Pinpoint the cell where the given text exists, returning its (x, y) midpoint coordinate. 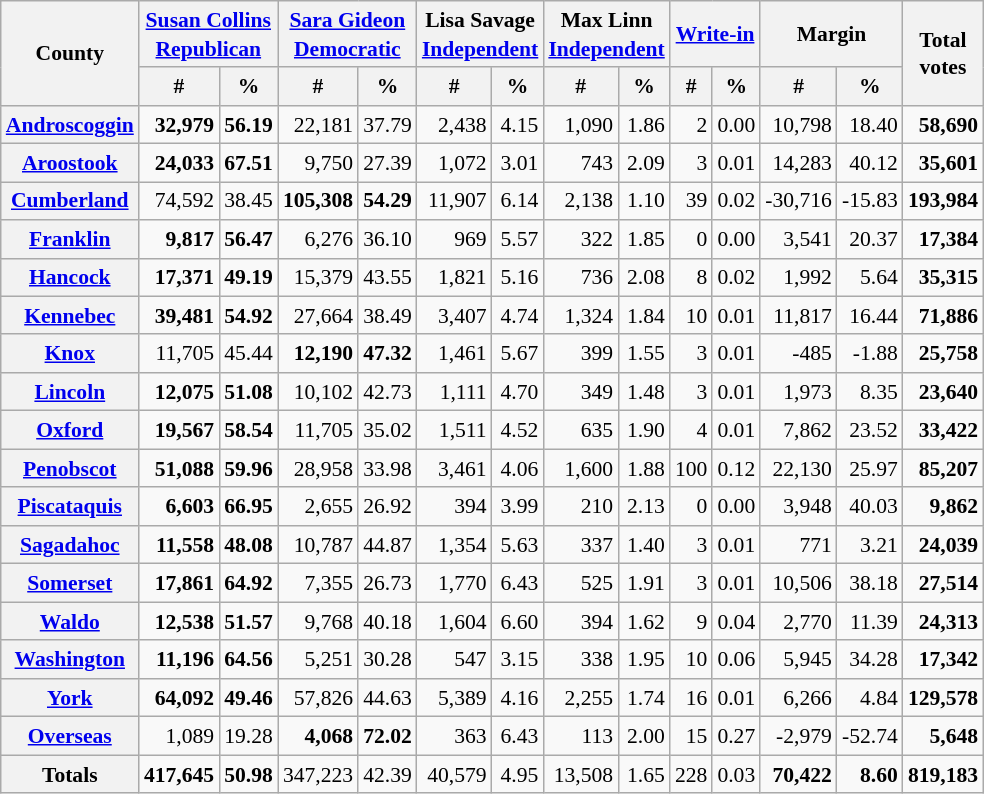
3.21 (870, 545)
1.48 (644, 392)
64,092 (179, 698)
129,578 (943, 698)
5,945 (798, 659)
42.73 (388, 392)
67.51 (248, 163)
9,750 (318, 163)
27.39 (388, 163)
1.65 (644, 774)
819,183 (943, 774)
42.39 (388, 774)
72.02 (388, 736)
1,992 (798, 277)
33.98 (388, 468)
7,355 (318, 583)
17,861 (179, 583)
10,102 (318, 392)
4.70 (518, 392)
26.73 (388, 583)
49.19 (248, 277)
363 (454, 736)
349 (580, 392)
5.67 (518, 354)
1.95 (644, 659)
50.98 (248, 774)
2,138 (580, 201)
23,640 (943, 392)
2.13 (644, 507)
1.86 (644, 125)
1,324 (580, 316)
37.79 (388, 125)
1,111 (454, 392)
2.08 (644, 277)
36.10 (388, 239)
17,342 (943, 659)
7,862 (798, 430)
8 (692, 277)
11,196 (179, 659)
71,886 (943, 316)
Hancock (70, 277)
0.27 (736, 736)
2.09 (644, 163)
5,251 (318, 659)
38.49 (388, 316)
24,313 (943, 621)
736 (580, 277)
322 (580, 239)
3,407 (454, 316)
9,817 (179, 239)
18.40 (870, 125)
13,508 (580, 774)
Franklin (70, 239)
2 (692, 125)
210 (580, 507)
Cumberland (70, 201)
County (70, 53)
27,514 (943, 583)
24,039 (943, 545)
Susan CollinsRepublican (208, 34)
193,984 (943, 201)
Androscoggin (70, 125)
56.19 (248, 125)
1,973 (798, 392)
1,600 (580, 468)
1,354 (454, 545)
Washington (70, 659)
34.28 (870, 659)
39 (692, 201)
2,770 (798, 621)
85,207 (943, 468)
Waldo (70, 621)
1.40 (644, 545)
9,768 (318, 621)
12,538 (179, 621)
4.74 (518, 316)
4.16 (518, 698)
743 (580, 163)
17,371 (179, 277)
-485 (798, 354)
51.08 (248, 392)
25,758 (943, 354)
399 (580, 354)
6.60 (518, 621)
Lisa SavageIndependent (480, 34)
Oxford (70, 430)
547 (454, 659)
11.39 (870, 621)
35,315 (943, 277)
Max LinnIndependent (606, 34)
417,645 (179, 774)
1,511 (454, 430)
26.92 (388, 507)
3.15 (518, 659)
5.16 (518, 277)
969 (454, 239)
635 (580, 430)
19,567 (179, 430)
10,798 (798, 125)
56.47 (248, 239)
3,461 (454, 468)
12,190 (318, 354)
8.35 (870, 392)
9 (692, 621)
1.90 (644, 430)
74,592 (179, 201)
57,826 (318, 698)
347,223 (318, 774)
30.28 (388, 659)
4 (692, 430)
228 (692, 774)
49.46 (248, 698)
23.52 (870, 430)
0.04 (736, 621)
39,481 (179, 316)
1,461 (454, 354)
4.95 (518, 774)
51.57 (248, 621)
5,648 (943, 736)
11,558 (179, 545)
1.62 (644, 621)
40,579 (454, 774)
40.18 (388, 621)
Knox (70, 354)
40.03 (870, 507)
47.32 (388, 354)
-2,979 (798, 736)
Piscataquis (70, 507)
525 (580, 583)
58,690 (943, 125)
2.00 (644, 736)
5.57 (518, 239)
105,308 (318, 201)
337 (580, 545)
44.63 (388, 698)
Penobscot (70, 468)
-1.88 (870, 354)
Aroostook (70, 163)
4,068 (318, 736)
1.55 (644, 354)
1,089 (179, 736)
4.52 (518, 430)
32,979 (179, 125)
1,604 (454, 621)
0.06 (736, 659)
8.60 (870, 774)
64.56 (248, 659)
22,181 (318, 125)
54.29 (388, 201)
22,130 (798, 468)
51,088 (179, 468)
38.18 (870, 583)
1.10 (644, 201)
27,664 (318, 316)
15,379 (318, 277)
3,948 (798, 507)
24,033 (179, 163)
11,907 (454, 201)
38.45 (248, 201)
1.88 (644, 468)
19.28 (248, 736)
35,601 (943, 163)
3.01 (518, 163)
5.63 (518, 545)
5.64 (870, 277)
70,422 (798, 774)
-52.74 (870, 736)
100 (692, 468)
Somerset (70, 583)
6,276 (318, 239)
Sagadahoc (70, 545)
Totalvotes (943, 53)
4.06 (518, 468)
Lincoln (70, 392)
11,817 (798, 316)
Totals (70, 774)
York (70, 698)
17,384 (943, 239)
59.96 (248, 468)
6,603 (179, 507)
25.97 (870, 468)
40.12 (870, 163)
48.08 (248, 545)
2,255 (580, 698)
4.84 (870, 698)
Overseas (70, 736)
12,075 (179, 392)
45.44 (248, 354)
5,389 (454, 698)
Sara GideonDemocratic (348, 34)
16.44 (870, 316)
6.14 (518, 201)
1.84 (644, 316)
54.92 (248, 316)
0.12 (736, 468)
1.91 (644, 583)
16 (692, 698)
2,655 (318, 507)
1.85 (644, 239)
1,072 (454, 163)
64.92 (248, 583)
66.95 (248, 507)
771 (798, 545)
58.54 (248, 430)
43.55 (388, 277)
1,770 (454, 583)
338 (580, 659)
3,541 (798, 239)
-15.83 (870, 201)
Kennebec (70, 316)
-30,716 (798, 201)
0.03 (736, 774)
33,422 (943, 430)
10,506 (798, 583)
Write-in (715, 34)
10,787 (318, 545)
28,958 (318, 468)
44.87 (388, 545)
35.02 (388, 430)
9,862 (943, 507)
1,090 (580, 125)
4.15 (518, 125)
15 (692, 736)
14,283 (798, 163)
6,266 (798, 698)
1,821 (454, 277)
113 (580, 736)
20.37 (870, 239)
Margin (832, 34)
2,438 (454, 125)
1.74 (644, 698)
3.99 (518, 507)
